Provide the (X, Y) coordinate of the cell's center where the given text is located.  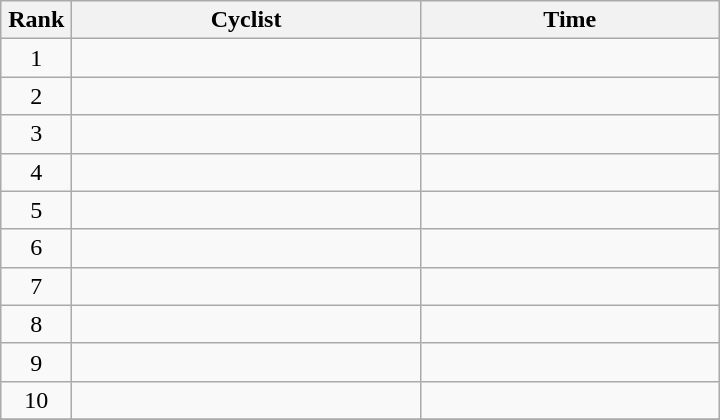
10 (36, 400)
4 (36, 172)
Rank (36, 20)
2 (36, 96)
7 (36, 286)
1 (36, 58)
3 (36, 134)
6 (36, 248)
8 (36, 324)
5 (36, 210)
Cyclist (246, 20)
9 (36, 362)
Time (570, 20)
